Extract the [x, y] coordinate from the center of the cell holding the provided text.  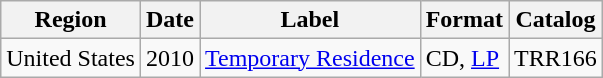
United States [71, 58]
Date [170, 20]
Label [310, 20]
TRR166 [556, 58]
2010 [170, 58]
Catalog [556, 20]
Region [71, 20]
CD, LP [464, 58]
Format [464, 20]
Temporary Residence [310, 58]
